Detect which cell encompasses the target text, then output its [X, Y] center coordinate. 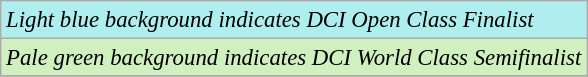
Pale green background indicates DCI World Class Semifinalist [294, 58]
Light blue background indicates DCI Open Class Finalist [294, 20]
